Return the (x, y) coordinate for the center point of the cell that contains the specified text.  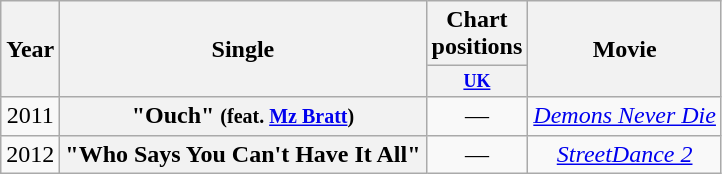
UK (477, 82)
2011 (30, 116)
Movie (625, 49)
"Ouch" (feat. Mz Bratt) (243, 116)
"Who Says You Can't Have It All" (243, 154)
StreetDance 2 (625, 154)
2012 (30, 154)
Year (30, 49)
Single (243, 49)
Demons Never Die (625, 116)
Chart positions (477, 34)
